Return the (X, Y) coordinate for the center point of the cell that contains the specified text.  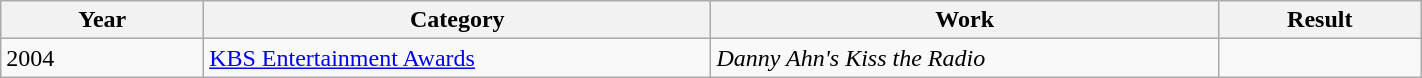
Category (458, 20)
2004 (102, 58)
KBS Entertainment Awards (458, 58)
Result (1320, 20)
Year (102, 20)
Danny Ahn's Kiss the Radio (964, 58)
Work (964, 20)
